Pinpoint the cell where the given text exists, returning its [X, Y] midpoint coordinate. 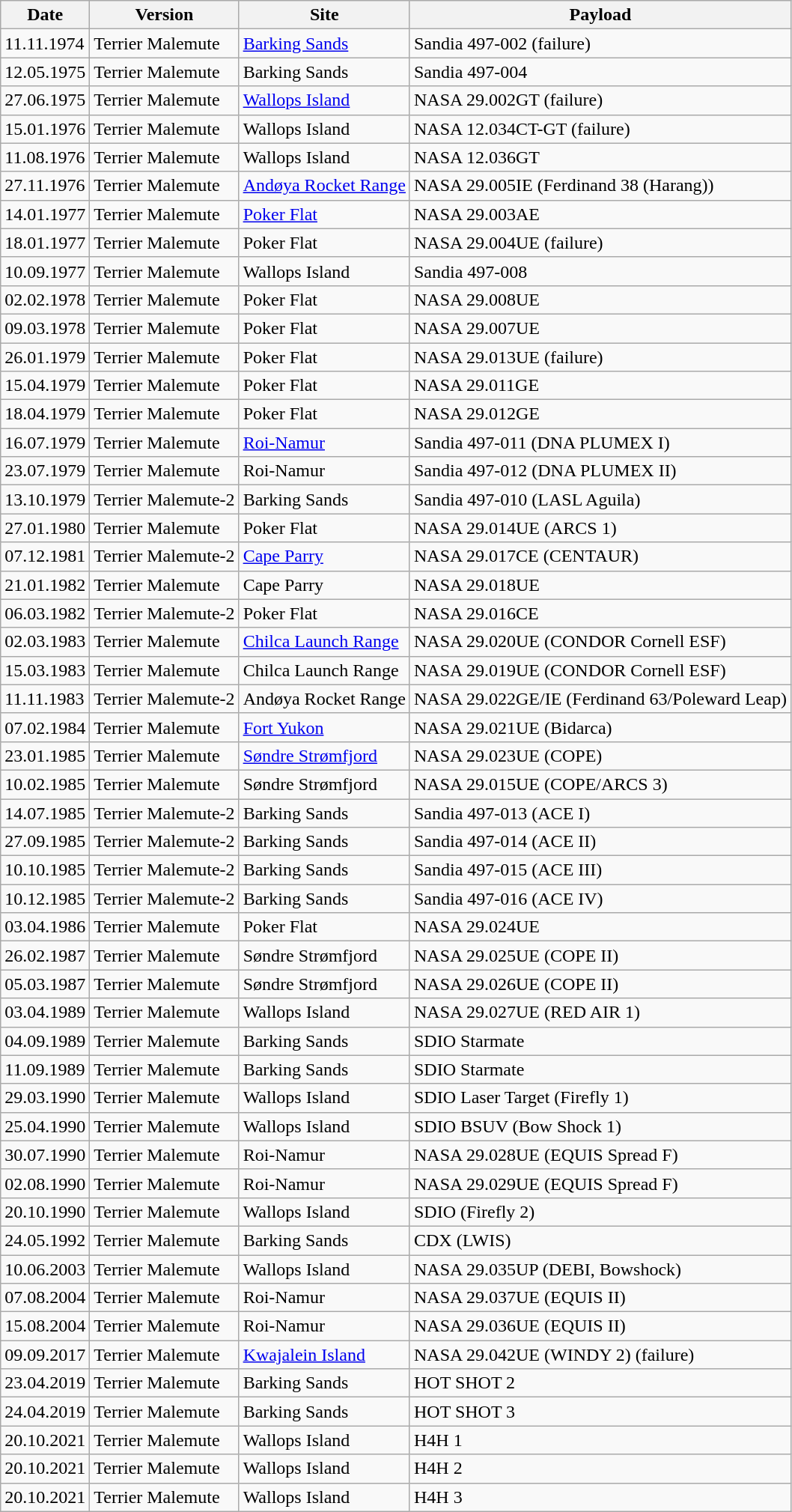
27.09.1985 [45, 842]
NASA 29.014UE (ARCS 1) [600, 528]
05.03.1987 [45, 984]
NASA 29.017CE (CENTAUR) [600, 556]
23.04.2019 [45, 1383]
03.04.1986 [45, 927]
27.11.1976 [45, 186]
Version [165, 15]
NASA 29.029UE (EQUIS Spread F) [600, 1183]
Sandia 497-016 (ACE IV) [600, 899]
NASA 29.027UE (RED AIR 1) [600, 1012]
NASA 12.034CT-GT (failure) [600, 129]
HOT SHOT 2 [600, 1383]
NASA 29.004UE (failure) [600, 243]
NASA 29.015UE (COPE/ARCS 3) [600, 784]
NASA 29.016CE [600, 613]
10.06.2003 [45, 1269]
23.07.1979 [45, 471]
15.04.1979 [45, 386]
Payload [600, 15]
NASA 29.018UE [600, 585]
Fort Yukon [324, 727]
NASA 29.022GE/IE (Ferdinand 63/Poleward Leap) [600, 699]
10.02.1985 [45, 784]
Sandia 497-015 (ACE III) [600, 870]
20.10.1990 [45, 1212]
15.01.1976 [45, 129]
NASA 29.036UE (EQUIS II) [600, 1326]
NASA 29.012GE [600, 414]
27.01.1980 [45, 528]
30.07.1990 [45, 1155]
SDIO (Firefly 2) [600, 1212]
24.05.1992 [45, 1240]
07.02.1984 [45, 727]
NASA 29.026UE (COPE II) [600, 984]
10.10.1985 [45, 870]
09.03.1978 [45, 328]
29.03.1990 [45, 1098]
04.09.1989 [45, 1041]
SDIO Laser Target (Firefly 1) [600, 1098]
14.01.1977 [45, 214]
Sandia 497-012 (DNA PLUMEX II) [600, 471]
H4H 1 [600, 1440]
07.12.1981 [45, 556]
NASA 29.019UE (CONDOR Cornell ESF) [600, 670]
09.09.2017 [45, 1355]
Sandia 497-014 (ACE II) [600, 842]
NASA 29.020UE (CONDOR Cornell ESF) [600, 642]
11.09.1989 [45, 1069]
H4H 2 [600, 1469]
23.01.1985 [45, 756]
NASA 29.025UE (COPE II) [600, 956]
18.04.1979 [45, 414]
Site [324, 15]
12.05.1975 [45, 72]
NASA 29.008UE [600, 300]
10.12.1985 [45, 899]
21.01.1982 [45, 585]
11.11.1974 [45, 43]
27.06.1975 [45, 100]
SDIO BSUV (Bow Shock 1) [600, 1126]
Date [45, 15]
15.08.2004 [45, 1326]
NASA 29.024UE [600, 927]
NASA 29.011GE [600, 386]
26.01.1979 [45, 357]
24.04.2019 [45, 1412]
Sandia 497-011 (DNA PLUMEX I) [600, 443]
15.03.1983 [45, 670]
NASA 29.021UE (Bidarca) [600, 727]
Sandia 497-010 (LASL Aguila) [600, 500]
02.08.1990 [45, 1183]
NASA 29.002GT (failure) [600, 100]
07.08.2004 [45, 1298]
13.10.1979 [45, 500]
10.09.1977 [45, 271]
NASA 29.023UE (COPE) [600, 756]
Kwajalein Island [324, 1355]
H4H 3 [600, 1497]
Sandia 497-008 [600, 271]
25.04.1990 [45, 1126]
06.03.1982 [45, 613]
02.02.1978 [45, 300]
NASA 29.037UE (EQUIS II) [600, 1298]
HOT SHOT 3 [600, 1412]
18.01.1977 [45, 243]
02.03.1983 [45, 642]
03.04.1989 [45, 1012]
14.07.1985 [45, 813]
16.07.1979 [45, 443]
NASA 29.003AE [600, 214]
NASA 29.005IE (Ferdinand 38 (Harang)) [600, 186]
11.11.1983 [45, 699]
11.08.1976 [45, 157]
NASA 29.007UE [600, 328]
26.02.1987 [45, 956]
CDX (LWIS) [600, 1240]
Sandia 497-013 (ACE I) [600, 813]
Sandia 497-002 (failure) [600, 43]
NASA 29.035UP (DEBI, Bowshock) [600, 1269]
NASA 29.013UE (failure) [600, 357]
NASA 29.042UE (WINDY 2) (failure) [600, 1355]
NASA 29.028UE (EQUIS Spread F) [600, 1155]
NASA 12.036GT [600, 157]
Sandia 497-004 [600, 72]
